Scan for the cell matching the given text and deliver its (X, Y) coordinate at center. 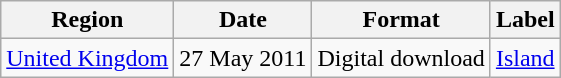
Island (525, 58)
United Kingdom (88, 58)
Digital download (401, 58)
Format (401, 20)
Region (88, 20)
Date (243, 20)
Label (525, 20)
27 May 2011 (243, 58)
